For the text-containing cell, return its midpoint in (x, y) coordinate format. 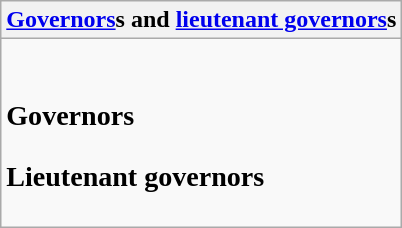
GovernorsLieutenant governors (202, 133)
Governorss and lieutenant governorss (202, 20)
